Return the [x, y] coordinate for the center point of the cell that contains the specified text.  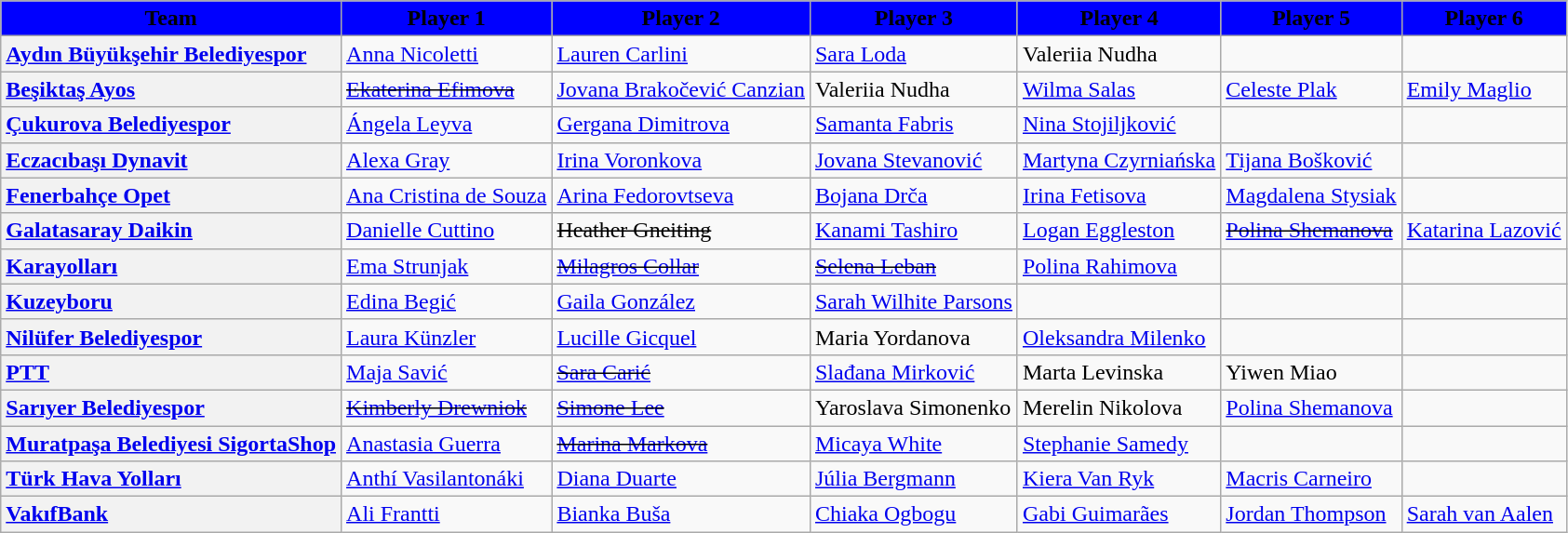
Irina Fetisova [1119, 195]
Yiwen Miao [1311, 372]
Sara Carić [681, 372]
Katarina Lazović [1483, 231]
Danielle Cuttino [447, 231]
Polina Rahimova [1119, 266]
Karayolları [171, 266]
Kiera Van Ryk [1119, 479]
Maria Yordanova [914, 337]
Lucille Gicquel [681, 337]
Sarıyer Belediyespor [171, 407]
Player 1 [447, 19]
Heather Gneiting [681, 231]
Ángela Leyva [447, 125]
Sarah van Aalen [1483, 514]
Marina Markova [681, 444]
Magdalena Stysiak [1311, 195]
Player 5 [1311, 19]
Selena Leban [914, 266]
Arina Fedorovtseva [681, 195]
Oleksandra Milenko [1119, 337]
Jovana Stevanović [914, 160]
Player 6 [1483, 19]
Martyna Czyrniańska [1119, 160]
Player 4 [1119, 19]
Merelin Nikolova [1119, 407]
Kuzeyboru [171, 301]
Jovana Brakočević Canzian [681, 89]
Tijana Bošković [1311, 160]
Bianka Buša [681, 514]
Samanta Fabris [914, 125]
Ema Strunjak [447, 266]
Kimberly Drewniok [447, 407]
Fenerbahçe Opet [171, 195]
Gabi Guimarães [1119, 514]
Kanami Tashiro [914, 231]
Beşiktaş Ayos [171, 89]
Micaya White [914, 444]
Aydın Büyükşehir Belediyespor [171, 54]
Sarah Wilhite Parsons [914, 301]
Milagros Collar [681, 266]
Diana Duarte [681, 479]
Gaila González [681, 301]
Ana Cristina de Souza [447, 195]
Yaroslava Simonenko [914, 407]
Júlia Bergmann [914, 479]
Ekaterina Efimova [447, 89]
Jordan Thompson [1311, 514]
Gergana Dimitrova [681, 125]
Edina Begić [447, 301]
Chiaka Ogbogu [914, 514]
VakıfBank [171, 514]
Nilüfer Belediyespor [171, 337]
Player 3 [914, 19]
Player 2 [681, 19]
PTT [171, 372]
Bojana Drča [914, 195]
Çukurova Belediyespor [171, 125]
Slađana Mirković [914, 372]
Türk Hava Yolları [171, 479]
Lauren Carlini [681, 54]
Ali Frantti [447, 514]
Galatasaray Daikin [171, 231]
Alexa Gray [447, 160]
Anastasia Guerra [447, 444]
Eczacıbaşı Dynavit [171, 160]
Irina Voronkova [681, 160]
Maja Savić [447, 372]
Laura Künzler [447, 337]
Marta Levinska [1119, 372]
Wilma Salas [1119, 89]
Emily Maglio [1483, 89]
Celeste Plak [1311, 89]
Stephanie Samedy [1119, 444]
Nina Stojiljković [1119, 125]
Muratpaşa Belediyesi SigortaShop [171, 444]
Simone Lee [681, 407]
Team [171, 19]
Anna Nicoletti [447, 54]
Logan Eggleston [1119, 231]
Anthí Vasilantonáki [447, 479]
Sara Loda [914, 54]
Macris Carneiro [1311, 479]
